Identify which cell holds the provided text, then report its [x, y] central coordinate. 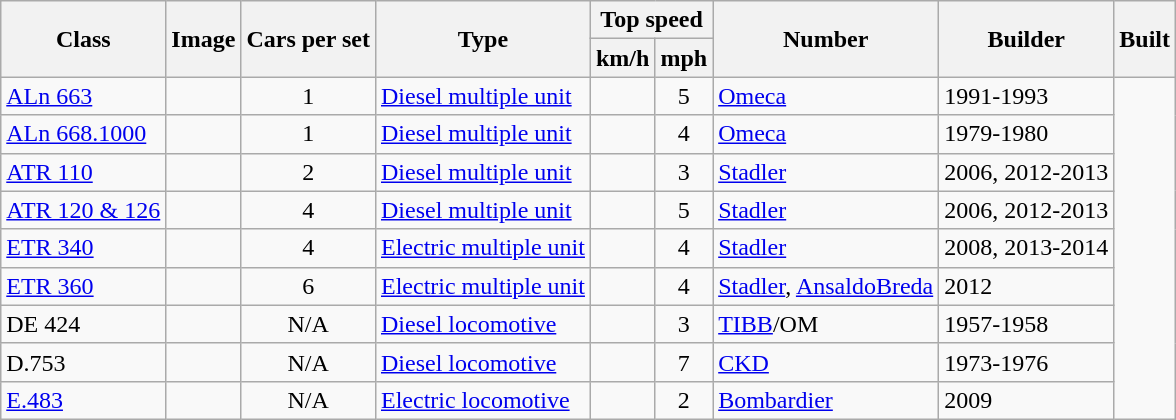
Cars per set [308, 39]
Bombardier [826, 400]
ATR 110 [84, 172]
1973-1976 [1026, 362]
Top speed [651, 20]
2012 [1026, 286]
km/h [622, 58]
ALn 668.1000 [84, 134]
CKD [826, 362]
Number [826, 39]
1991-1993 [1026, 96]
ETR 340 [84, 248]
D.753 [84, 362]
mph [684, 58]
Image [204, 39]
Type [482, 39]
Class [84, 39]
ALn 663 [84, 96]
Built [1145, 39]
6 [308, 286]
Electric locomotive [482, 400]
7 [684, 362]
2008, 2013-2014 [1026, 248]
Builder [1026, 39]
1979-1980 [1026, 134]
TIBB/OM [826, 324]
1957-1958 [1026, 324]
2009 [1026, 400]
E.483 [84, 400]
ATR 120 & 126 [84, 210]
DE 424 [84, 324]
ETR 360 [84, 286]
Stadler, AnsaldoBreda [826, 286]
